Provide the [x, y] coordinate of the cell's center where the given text is located.  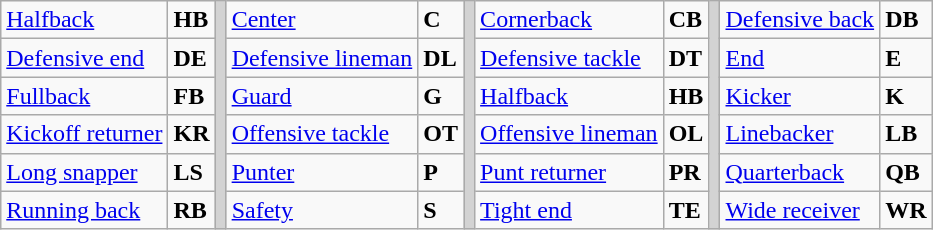
DB [906, 20]
Guard [322, 96]
S [441, 210]
C [441, 20]
End [800, 58]
DL [441, 58]
DE [192, 58]
Offensive tackle [322, 134]
Quarterback [800, 172]
OL [686, 134]
LB [906, 134]
RB [192, 210]
Kickoff returner [84, 134]
TE [686, 210]
Wide receiver [800, 210]
Offensive lineman [570, 134]
Safety [322, 210]
Kicker [800, 96]
P [441, 172]
Cornerback [570, 20]
K [906, 96]
Punt returner [570, 172]
Center [322, 20]
Defensive lineman [322, 58]
FB [192, 96]
Fullback [84, 96]
LS [192, 172]
Punter [322, 172]
Defensive tackle [570, 58]
Long snapper [84, 172]
DT [686, 58]
OT [441, 134]
Running back [84, 210]
WR [906, 210]
E [906, 58]
Defensive end [84, 58]
KR [192, 134]
Linebacker [800, 134]
Tight end [570, 210]
CB [686, 20]
Defensive back [800, 20]
PR [686, 172]
QB [906, 172]
G [441, 96]
